Search for the cell housing the specified text and yield its [x, y] center coordinate. 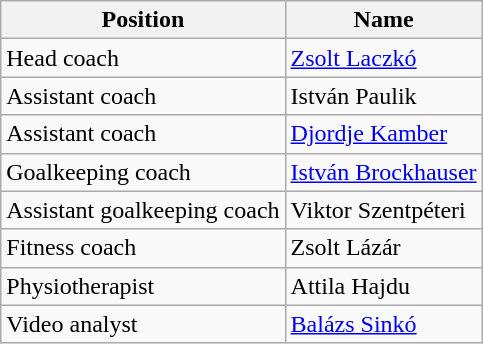
Assistant goalkeeping coach [143, 210]
István Paulik [384, 96]
Zsolt Lázár [384, 248]
Position [143, 20]
Viktor Szentpéteri [384, 210]
István Brockhauser [384, 172]
Video analyst [143, 324]
Physiotherapist [143, 286]
Goalkeeping coach [143, 172]
Djordje Kamber [384, 134]
Fitness coach [143, 248]
Name [384, 20]
Head coach [143, 58]
Balázs Sinkó [384, 324]
Attila Hajdu [384, 286]
Zsolt Laczkó [384, 58]
